Pinpoint the cell where the given text exists, returning its (x, y) midpoint coordinate. 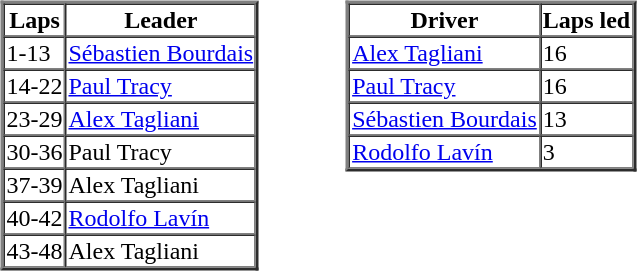
Leader (160, 20)
Laps (35, 20)
30-36 (35, 152)
23-29 (35, 118)
1-13 (35, 52)
13 (586, 118)
40-42 (35, 218)
Laps led (586, 20)
37-39 (35, 184)
3 (586, 152)
Driver (444, 20)
14-22 (35, 86)
43-48 (35, 250)
